From the cell containing the given text, extract its center point as (x, y) coordinate. 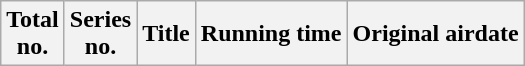
Original airdate (436, 34)
Seriesno. (100, 34)
Totalno. (33, 34)
Running time (271, 34)
Title (166, 34)
